Pinpoint the cell where the given text exists, returning its (X, Y) midpoint coordinate. 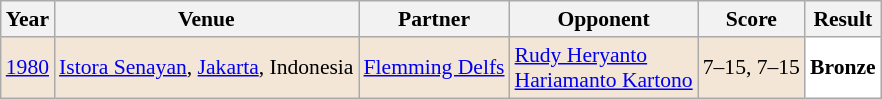
Flemming Delfs (434, 68)
Year (28, 19)
Istora Senayan, Jakarta, Indonesia (206, 68)
Score (752, 19)
1980 (28, 68)
Venue (206, 19)
Bronze (843, 68)
Partner (434, 19)
7–15, 7–15 (752, 68)
Opponent (604, 19)
Rudy Heryanto Hariamanto Kartono (604, 68)
Result (843, 19)
